For the text-containing cell, return its midpoint in [x, y] coordinate format. 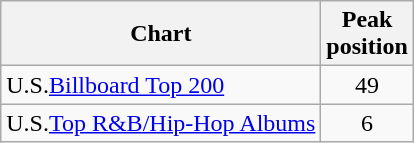
U.S.Top R&B/Hip-Hop Albums [161, 123]
49 [367, 85]
Peakposition [367, 34]
6 [367, 123]
U.S.Billboard Top 200 [161, 85]
Chart [161, 34]
